Determine the [x, y] coordinate at the center of the cell enclosing the given text.  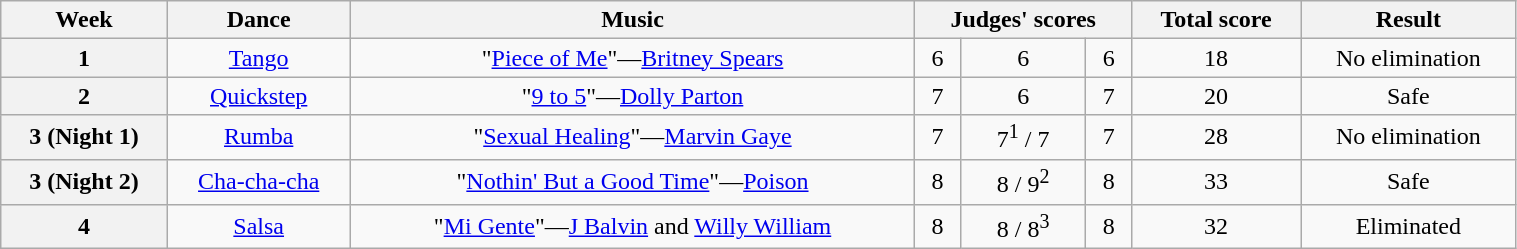
2 [84, 96]
Eliminated [1408, 226]
Tango [258, 58]
"Nothin' But a Good Time"—Poison [632, 182]
33 [1216, 182]
8 / 83 [1023, 226]
"Mi Gente"—J Balvin and Willy William [632, 226]
Cha-cha-cha [258, 182]
Music [632, 20]
3 (Night 2) [84, 182]
4 [84, 226]
8 / 92 [1023, 182]
"Sexual Healing"—Marvin Gaye [632, 138]
Salsa [258, 226]
18 [1216, 58]
Week [84, 20]
32 [1216, 226]
71 / 7 [1023, 138]
Judges' scores [1024, 20]
Result [1408, 20]
3 (Night 1) [84, 138]
"9 to 5"—Dolly Parton [632, 96]
Total score [1216, 20]
"Piece of Me"—Britney Spears [632, 58]
1 [84, 58]
Quickstep [258, 96]
28 [1216, 138]
20 [1216, 96]
Rumba [258, 138]
Dance [258, 20]
